Detect which cell encompasses the target text, then output its [x, y] center coordinate. 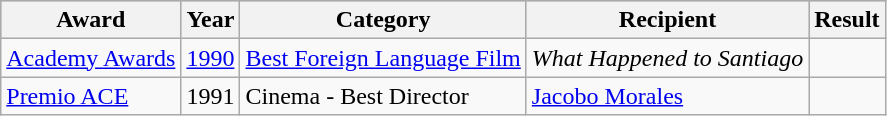
Category [383, 20]
What Happened to Santiago [667, 58]
Jacobo Morales [667, 96]
Academy Awards [91, 58]
Cinema - Best Director [383, 96]
Recipient [667, 20]
Best Foreign Language Film [383, 58]
Premio ACE [91, 96]
1991 [210, 96]
1990 [210, 58]
Year [210, 20]
Result [847, 20]
Award [91, 20]
